Return the [X, Y] coordinate for the center point of the cell that contains the specified text.  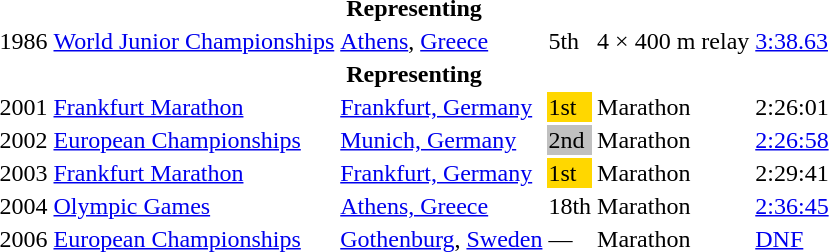
European Championships [194, 140]
World Junior Championships [194, 41]
Munich, Germany [442, 140]
5th [570, 41]
2nd [570, 140]
4 × 400 m relay [674, 41]
18th [570, 206]
Olympic Games [194, 206]
